Provide the [x, y] coordinate of the cell's center where the given text is located.  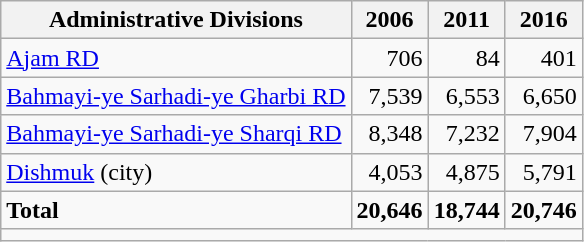
Total [176, 210]
4,053 [390, 172]
5,791 [544, 172]
Dishmuk (city) [176, 172]
6,650 [544, 96]
2016 [544, 20]
20,746 [544, 210]
706 [390, 58]
Ajam RD [176, 58]
Administrative Divisions [176, 20]
401 [544, 58]
7,539 [390, 96]
8,348 [390, 134]
18,744 [466, 210]
7,904 [544, 134]
2011 [466, 20]
4,875 [466, 172]
Bahmayi-ye Sarhadi-ye Sharqi RD [176, 134]
2006 [390, 20]
84 [466, 58]
7,232 [466, 134]
20,646 [390, 210]
Bahmayi-ye Sarhadi-ye Gharbi RD [176, 96]
6,553 [466, 96]
